Provide the [x, y] coordinate of the cell's center where the given text is located.  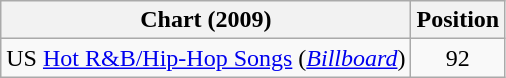
Chart (2009) [206, 20]
92 [458, 58]
US Hot R&B/Hip-Hop Songs (Billboard) [206, 58]
Position [458, 20]
